Return the [x, y] coordinate for the center point of the cell that contains the specified text.  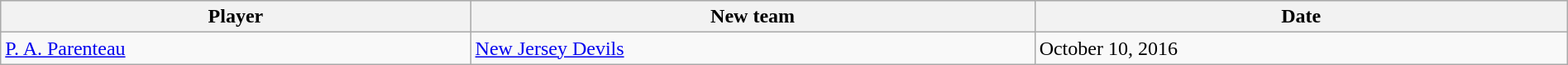
October 10, 2016 [1301, 48]
Player [236, 17]
Date [1301, 17]
New team [753, 17]
P. A. Parenteau [236, 48]
New Jersey Devils [753, 48]
